Extract the (X, Y) coordinate from the center of the cell holding the provided text.  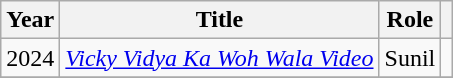
Year (30, 20)
Sunil (410, 58)
Title (220, 20)
Vicky Vidya Ka Woh Wala Video (220, 58)
2024 (30, 58)
Role (410, 20)
